Find where the given text appears and provide that cell's center as (x, y) coordinate. 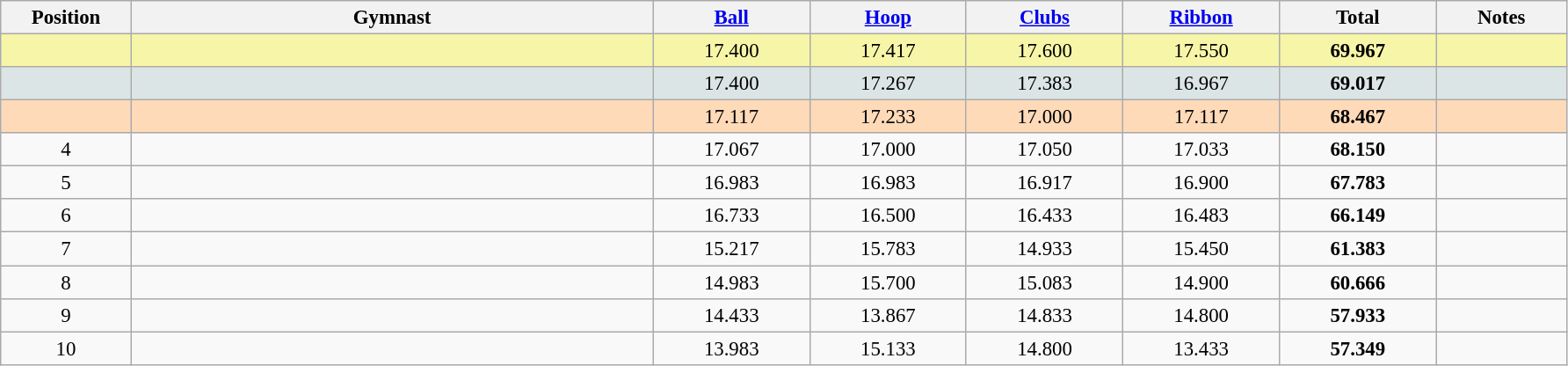
69.017 (1358, 84)
14.433 (731, 315)
10 (66, 348)
15.783 (888, 249)
67.783 (1358, 183)
Clubs (1044, 18)
Notes (1501, 18)
68.467 (1358, 117)
13.983 (731, 348)
15.217 (731, 249)
15.700 (888, 282)
14.983 (731, 282)
16.433 (1044, 216)
17.067 (731, 150)
17.383 (1044, 84)
4 (66, 150)
17.233 (888, 117)
69.967 (1358, 51)
17.600 (1044, 51)
6 (66, 216)
16.500 (888, 216)
61.383 (1358, 249)
17.033 (1201, 150)
60.666 (1358, 282)
14.933 (1044, 249)
66.149 (1358, 216)
Position (66, 18)
15.083 (1044, 282)
16.967 (1201, 84)
15.450 (1201, 249)
Ribbon (1201, 18)
Ball (731, 18)
17.550 (1201, 51)
Hoop (888, 18)
17.050 (1044, 150)
57.349 (1358, 348)
13.867 (888, 315)
7 (66, 249)
14.900 (1201, 282)
Gymnast (392, 18)
16.733 (731, 216)
13.433 (1201, 348)
16.900 (1201, 183)
8 (66, 282)
5 (66, 183)
9 (66, 315)
15.133 (888, 348)
17.417 (888, 51)
16.917 (1044, 183)
17.267 (888, 84)
14.833 (1044, 315)
57.933 (1358, 315)
16.483 (1201, 216)
Total (1358, 18)
68.150 (1358, 150)
